Provide the [X, Y] coordinate of the cell's center where the given text is located.  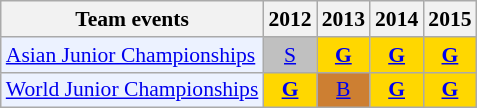
2012 [290, 19]
World Junior Championships [132, 90]
B [344, 90]
Asian Junior Championships [132, 55]
2014 [396, 19]
2015 [450, 19]
S [290, 55]
2013 [344, 19]
Team events [132, 19]
